Search for the cell housing the specified text and yield its (x, y) center coordinate. 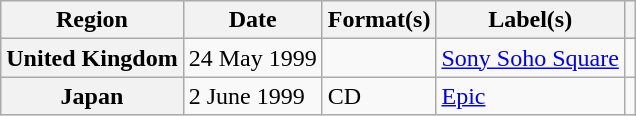
2 June 1999 (252, 96)
Japan (92, 96)
24 May 1999 (252, 58)
Format(s) (379, 20)
Region (92, 20)
Epic (530, 96)
Sony Soho Square (530, 58)
Label(s) (530, 20)
CD (379, 96)
Date (252, 20)
United Kingdom (92, 58)
